Capture the cell that displays the provided text and extract its (X, Y) central coordinate. 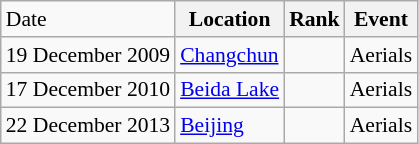
Beida Lake (230, 90)
Beijing (230, 126)
Event (381, 19)
Rank (314, 19)
17 December 2010 (88, 90)
22 December 2013 (88, 126)
Changchun (230, 55)
Location (230, 19)
19 December 2009 (88, 55)
Date (88, 19)
